Find where the given text appears and provide that cell's center as (x, y) coordinate. 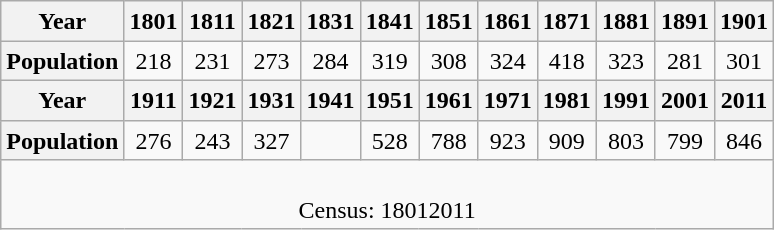
2011 (744, 100)
319 (390, 61)
327 (272, 140)
1801 (154, 21)
1991 (626, 100)
788 (448, 140)
1951 (390, 100)
Census: 18012011 (388, 194)
1961 (448, 100)
1841 (390, 21)
243 (212, 140)
1921 (212, 100)
218 (154, 61)
1981 (566, 100)
1831 (330, 21)
1891 (684, 21)
1871 (566, 21)
1851 (448, 21)
2001 (684, 100)
323 (626, 61)
231 (212, 61)
923 (508, 140)
273 (272, 61)
528 (390, 140)
418 (566, 61)
909 (566, 140)
284 (330, 61)
1811 (212, 21)
308 (448, 61)
324 (508, 61)
1881 (626, 21)
1941 (330, 100)
1911 (154, 100)
1861 (508, 21)
1821 (272, 21)
301 (744, 61)
1901 (744, 21)
281 (684, 61)
799 (684, 140)
803 (626, 140)
846 (744, 140)
276 (154, 140)
1931 (272, 100)
1971 (508, 100)
